Detect which cell encompasses the target text, then output its (x, y) center coordinate. 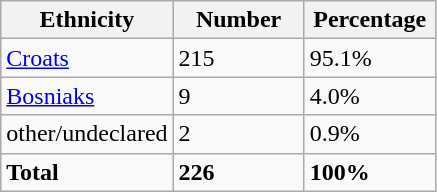
Total (87, 172)
Number (238, 20)
226 (238, 172)
0.9% (370, 134)
9 (238, 96)
95.1% (370, 58)
Bosniaks (87, 96)
215 (238, 58)
Percentage (370, 20)
Croats (87, 58)
4.0% (370, 96)
other/undeclared (87, 134)
Ethnicity (87, 20)
100% (370, 172)
2 (238, 134)
